Search for the cell housing the specified text and yield its (x, y) center coordinate. 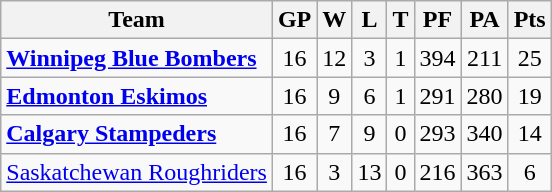
340 (484, 134)
T (400, 20)
Winnipeg Blue Bombers (137, 58)
L (370, 20)
PA (484, 20)
211 (484, 58)
Pts (530, 20)
GP (294, 20)
12 (334, 58)
291 (438, 96)
Saskatchewan Roughriders (137, 172)
394 (438, 58)
14 (530, 134)
Calgary Stampeders (137, 134)
25 (530, 58)
Edmonton Eskimos (137, 96)
363 (484, 172)
216 (438, 172)
Team (137, 20)
W (334, 20)
7 (334, 134)
280 (484, 96)
PF (438, 20)
13 (370, 172)
19 (530, 96)
293 (438, 134)
